Capture the cell that displays the provided text and extract its (X, Y) central coordinate. 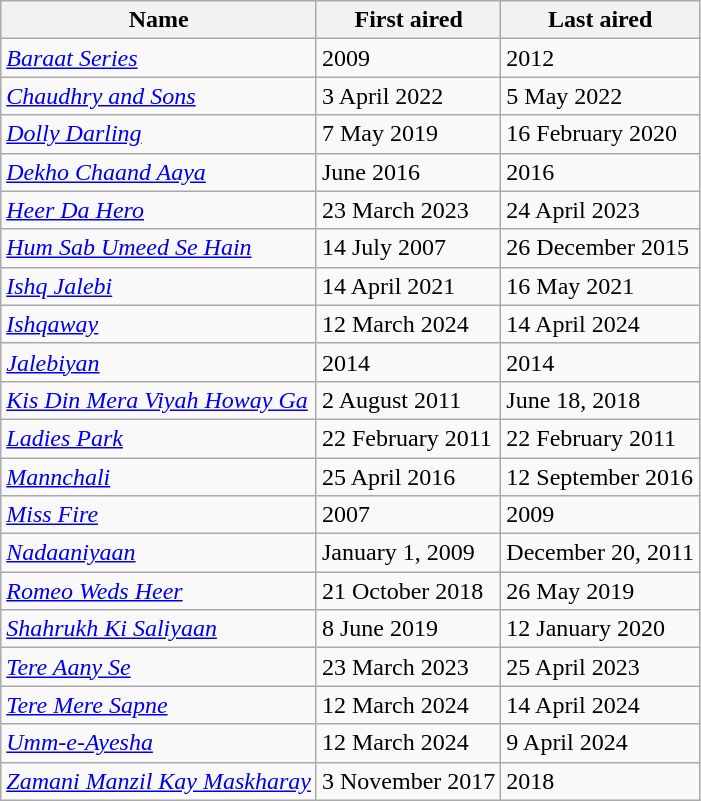
Ladies Park (159, 438)
Hum Sab Umeed Se Hain (159, 248)
Ishqaway (159, 324)
2012 (600, 58)
Dolly Darling (159, 134)
Romeo Weds Heer (159, 591)
Baraat Series (159, 58)
Kis Din Mera Viyah Howay Ga (159, 400)
7 May 2019 (408, 134)
Shahrukh Ki Saliyaan (159, 629)
June 2016 (408, 172)
8 June 2019 (408, 629)
Tere Mere Sapne (159, 705)
2016 (600, 172)
25 April 2023 (600, 667)
9 April 2024 (600, 743)
25 April 2016 (408, 477)
Heer Da Hero (159, 210)
2018 (600, 781)
16 February 2020 (600, 134)
12 September 2016 (600, 477)
Miss Fire (159, 515)
Nadaaniyaan (159, 553)
24 April 2023 (600, 210)
2007 (408, 515)
Last aired (600, 20)
3 November 2017 (408, 781)
Chaudhry and Sons (159, 96)
2 August 2011 (408, 400)
14 April 2021 (408, 286)
3 April 2022 (408, 96)
21 October 2018 (408, 591)
26 May 2019 (600, 591)
Umm-e-Ayesha (159, 743)
First aired (408, 20)
16 May 2021 (600, 286)
Mannchali (159, 477)
Zamani Manzil Kay Maskharay (159, 781)
June 18, 2018 (600, 400)
January 1, 2009 (408, 553)
Name (159, 20)
12 January 2020 (600, 629)
14 July 2007 (408, 248)
Jalebiyan (159, 362)
December 20, 2011 (600, 553)
26 December 2015 (600, 248)
5 May 2022 (600, 96)
Dekho Chaand Aaya (159, 172)
Tere Aany Se (159, 667)
Ishq Jalebi (159, 286)
